Determine the [X, Y] coordinate at the center of the cell enclosing the given text.  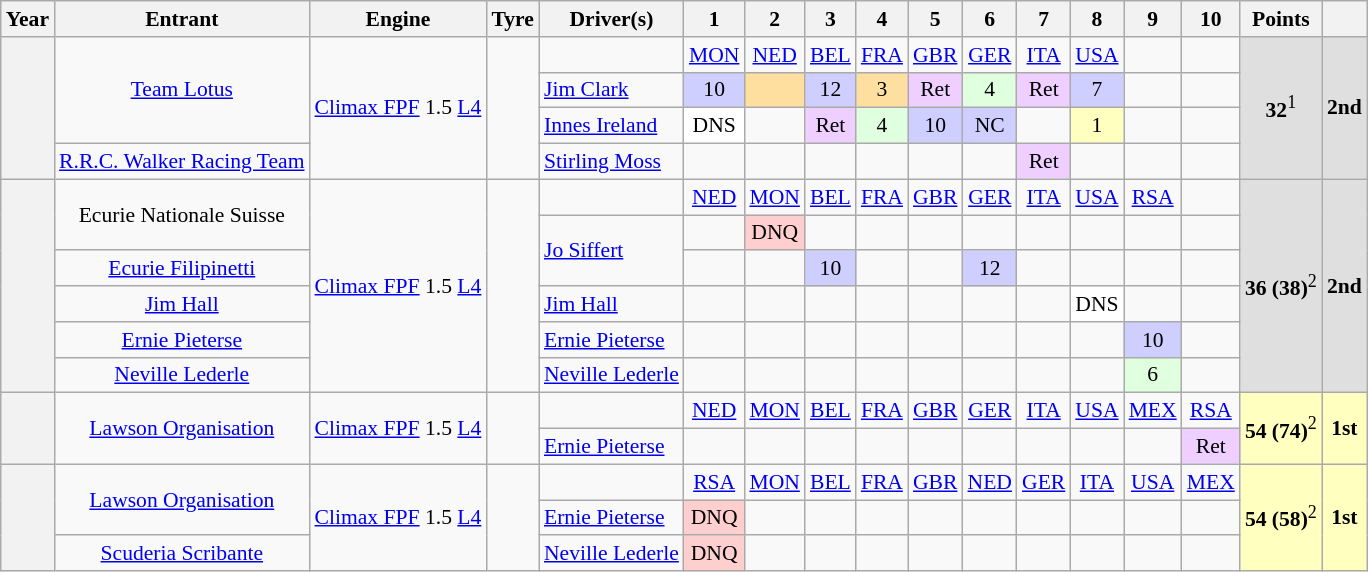
Jo Siffert [612, 250]
2 [774, 19]
Entrant [182, 19]
Points [1281, 19]
8 [1096, 19]
36 (38)2 [1281, 286]
Jim Clark [612, 90]
5 [936, 19]
54 (74)2 [1281, 428]
Scuderia Scribante [182, 554]
Team Lotus [182, 90]
Engine [398, 19]
Innes Ireland [612, 126]
NC [989, 126]
Stirling Moss [612, 162]
Tyre [512, 19]
54 (58)2 [1281, 518]
Year [28, 19]
Ecurie Filipinetti [182, 269]
Driver(s) [612, 19]
9 [1153, 19]
R.R.C. Walker Racing Team [182, 162]
321 [1281, 108]
Ecurie Nationale Suisse [182, 214]
